Return (x, y) of the center of cell containing provided text 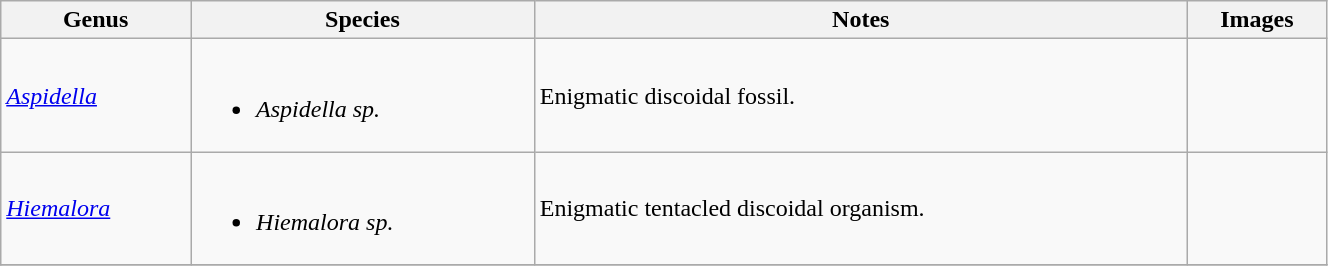
Enigmatic tentacled discoidal organism. (860, 208)
Aspidella sp. (363, 96)
Genus (96, 20)
Species (363, 20)
Hiemalora sp. (363, 208)
Images (1256, 20)
Enigmatic discoidal fossil. (860, 96)
Notes (860, 20)
Hiemalora (96, 208)
Aspidella (96, 96)
